Scan for the cell matching the given text and deliver its [x, y] coordinate at center. 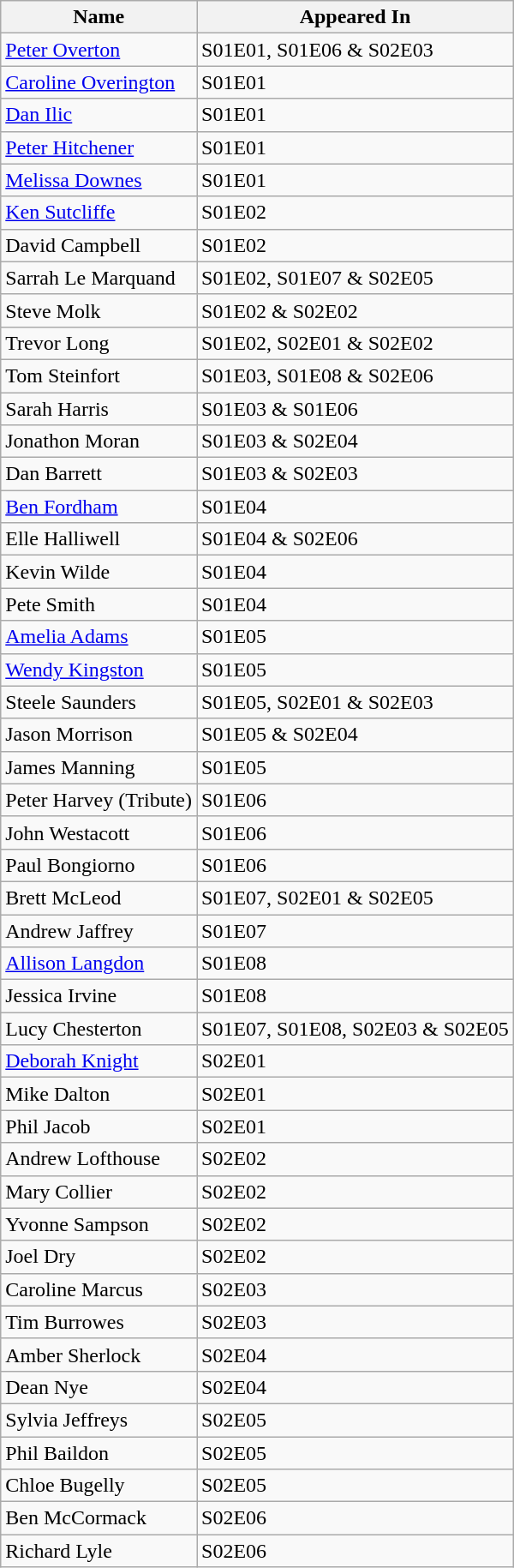
Peter Harvey (Tribute) [99, 800]
Deborah Knight [99, 1061]
Sarah Harris [99, 409]
Caroline Overington [99, 82]
Ken Sutcliffe [99, 213]
Yvonne Sampson [99, 1224]
Peter Hitchener [99, 147]
Pete Smith [99, 604]
Jessica Irvine [99, 996]
Trevor Long [99, 343]
S01E03, S01E08 & S02E06 [356, 375]
S01E02, S02E01 & S02E02 [356, 343]
Jason Morrison [99, 735]
S01E03 & S02E03 [356, 474]
S01E03 & S02E04 [356, 442]
David Campbell [99, 245]
Wendy Kingston [99, 670]
Caroline Marcus [99, 1289]
Sylvia Jeffreys [99, 1420]
Andrew Lofthouse [99, 1159]
Tim Burrowes [99, 1322]
Richard Lyle [99, 1551]
Kevin Wilde [99, 572]
Ben McCormack [99, 1518]
Allison Langdon [99, 964]
Phil Jacob [99, 1126]
Joel Dry [99, 1257]
S01E03 & S01E06 [356, 409]
Peter Overton [99, 50]
S01E07 [356, 930]
S01E07, S01E08, S02E03 & S02E05 [356, 1029]
Tom Steinfort [99, 375]
Sarrah Le Marquand [99, 278]
Mike Dalton [99, 1094]
S01E07, S02E01 & S02E05 [356, 898]
John Westacott [99, 832]
Elle Halliwell [99, 539]
S01E02 & S02E02 [356, 310]
Brett McLeod [99, 898]
Andrew Jaffrey [99, 930]
Phil Baildon [99, 1453]
Steele Saunders [99, 702]
S01E04 & S02E06 [356, 539]
James Manning [99, 767]
Steve Molk [99, 310]
Dan Barrett [99, 474]
Jonathon Moran [99, 442]
Dean Nye [99, 1387]
Ben Fordham [99, 507]
Name [99, 17]
Mary Collier [99, 1192]
Lucy Chesterton [99, 1029]
Chloe Bugelly [99, 1486]
Melissa Downes [99, 180]
Amelia Adams [99, 637]
Paul Bongiorno [99, 865]
Amber Sherlock [99, 1355]
Appeared In [356, 17]
Dan Ilic [99, 115]
S01E05, S02E01 & S02E03 [356, 702]
S01E02, S01E07 & S02E05 [356, 278]
S01E05 & S02E04 [356, 735]
S01E01, S01E06 & S02E03 [356, 50]
